Pinpoint the cell where the given text exists, returning its (x, y) midpoint coordinate. 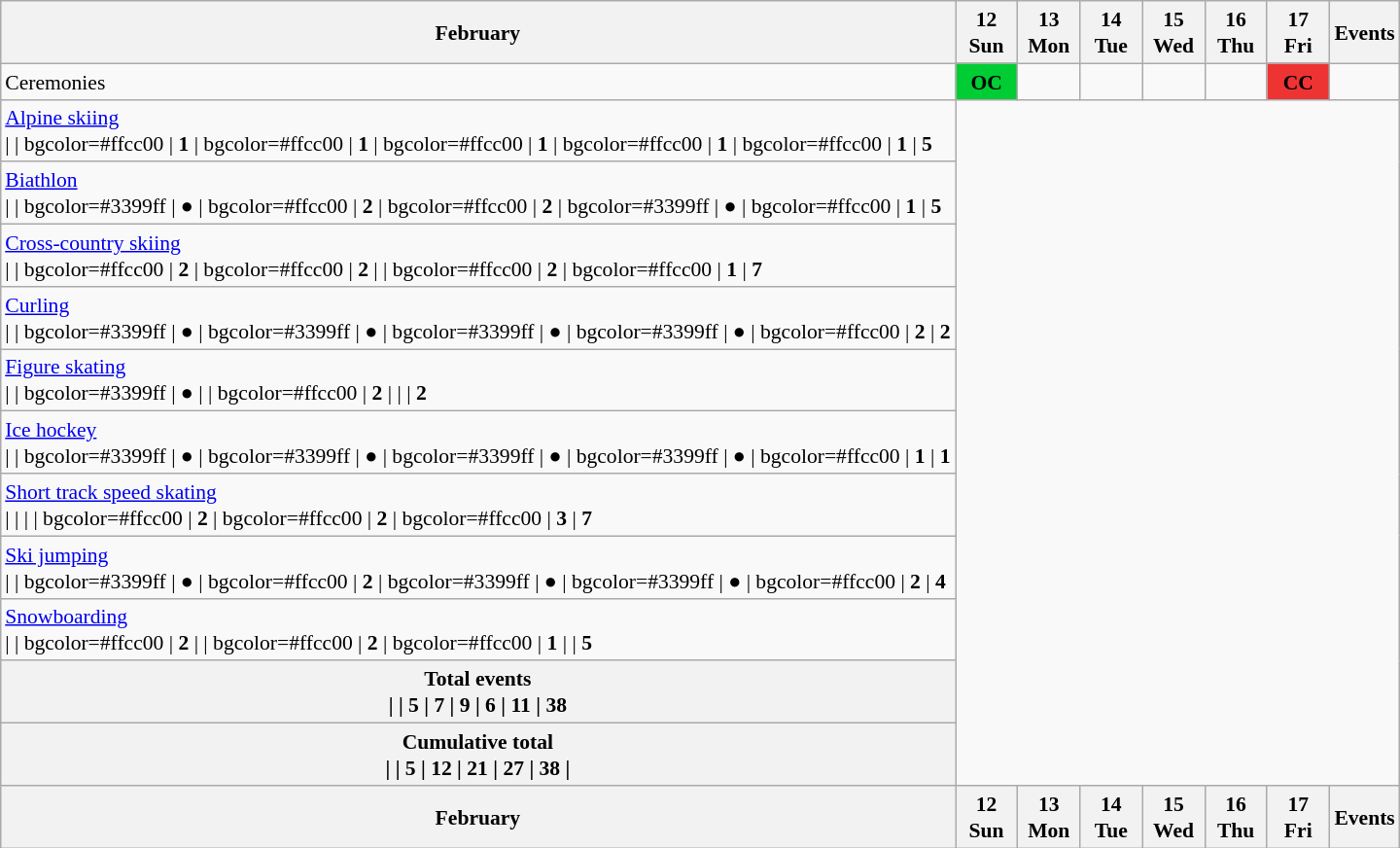
Cross-country skiing | | bgcolor=#ffcc00 | 2 | bgcolor=#ffcc00 | 2 | | bgcolor=#ffcc00 | 2 | bgcolor=#ffcc00 | 1 | 7 (477, 255)
Total events | | 5 | 7 | 9 | 6 | 11 | 38 (477, 691)
Curling | | bgcolor=#3399ff | ● | bgcolor=#3399ff | ● | bgcolor=#3399ff | ● | bgcolor=#3399ff | ● | bgcolor=#ffcc00 | 2 | 2 (477, 317)
OC (987, 82)
Ice hockey | | bgcolor=#3399ff | ● | bgcolor=#3399ff | ● | bgcolor=#3399ff | ● | bgcolor=#3399ff | ● | bgcolor=#ffcc00 | 1 | 1 (477, 442)
CC (1298, 82)
Figure skating | | bgcolor=#3399ff | ● | | bgcolor=#ffcc00 | 2 | | | 2 (477, 379)
Alpine skiing | | bgcolor=#ffcc00 | 1 | bgcolor=#ffcc00 | 1 | bgcolor=#ffcc00 | 1 | bgcolor=#ffcc00 | 1 | bgcolor=#ffcc00 | 1 | 5 (477, 130)
Snowboarding | | bgcolor=#ffcc00 | 2 | | bgcolor=#ffcc00 | 2 | bgcolor=#ffcc00 | 1 | | 5 (477, 629)
Short track speed skating | | | | bgcolor=#ffcc00 | 2 | bgcolor=#ffcc00 | 2 | bgcolor=#ffcc00 | 3 | 7 (477, 505)
Ski jumping | | bgcolor=#3399ff | ● | bgcolor=#ffcc00 | 2 | bgcolor=#3399ff | ● | bgcolor=#3399ff | ● | bgcolor=#ffcc00 | 2 | 4 (477, 567)
Ceremonies (477, 82)
Cumulative total | | 5 | 12 | 21 | 27 | 38 | (477, 754)
Biathlon | | bgcolor=#3399ff | ● | bgcolor=#ffcc00 | 2 | bgcolor=#ffcc00 | 2 | bgcolor=#3399ff | ● | bgcolor=#ffcc00 | 1 | 5 (477, 193)
